Provide the (x, y) coordinate of the cell's center where the given text is located.  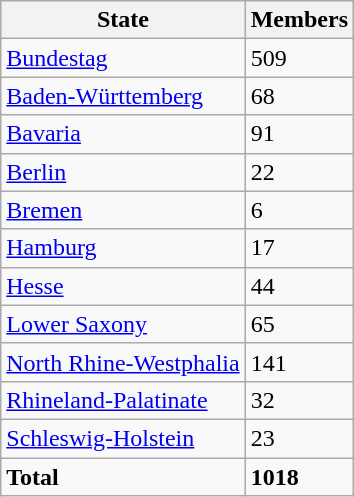
68 (299, 96)
22 (299, 172)
Lower Saxony (123, 324)
141 (299, 362)
1018 (299, 477)
North Rhine-Westphalia (123, 362)
44 (299, 286)
65 (299, 324)
509 (299, 58)
23 (299, 438)
Bundestag (123, 58)
Hesse (123, 286)
Bavaria (123, 134)
Total (123, 477)
State (123, 20)
Berlin (123, 172)
Members (299, 20)
32 (299, 400)
Hamburg (123, 248)
17 (299, 248)
Rhineland-Palatinate (123, 400)
Baden-Württemberg (123, 96)
6 (299, 210)
Schleswig-Holstein (123, 438)
Bremen (123, 210)
91 (299, 134)
